Pinpoint the cell where the given text exists, returning its (X, Y) midpoint coordinate. 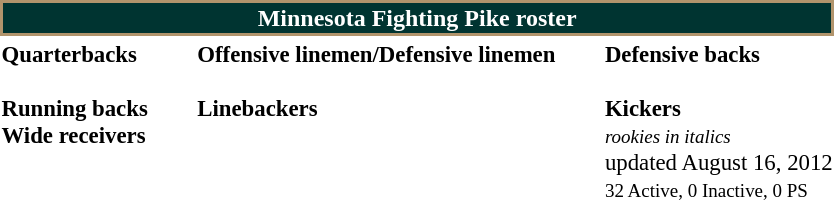
Minnesota Fighting Pike roster (417, 18)
